Provide the [X, Y] coordinate of the cell's center where the given text is located.  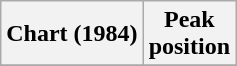
Chart (1984) [72, 34]
Peakposition [189, 34]
